Scan for the cell matching the given text and deliver its (X, Y) coordinate at center. 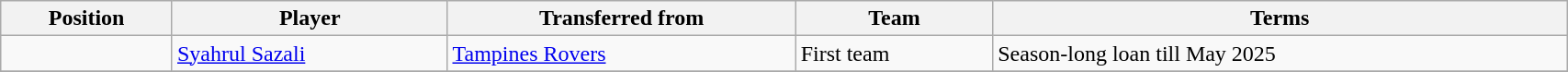
Tampines Rovers (621, 54)
Player (310, 18)
Position (86, 18)
Syahrul Sazali (310, 54)
Transferred from (621, 18)
Season-long loan till May 2025 (1280, 54)
First team (895, 54)
Team (895, 18)
Terms (1280, 18)
